Capture the cell that displays the provided text and extract its (X, Y) central coordinate. 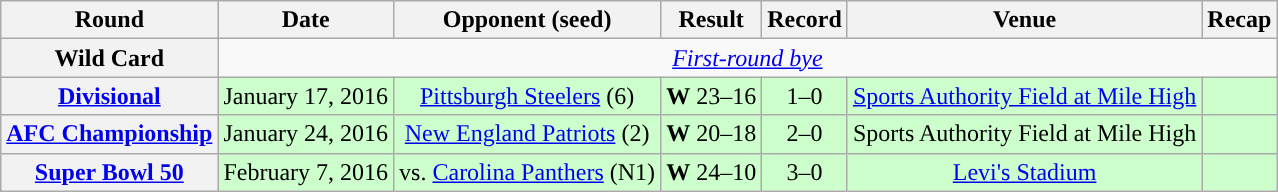
W 23–16 (712, 96)
3–0 (805, 172)
Recap (1240, 20)
February 7, 2016 (306, 172)
New England Patriots (2) (528, 134)
First-round bye (748, 58)
Record (805, 20)
Super Bowl 50 (110, 172)
Venue (1024, 20)
Result (712, 20)
Round (110, 20)
Opponent (seed) (528, 20)
January 17, 2016 (306, 96)
Divisional (110, 96)
W 24–10 (712, 172)
January 24, 2016 (306, 134)
Wild Card (110, 58)
Pittsburgh Steelers (6) (528, 96)
Levi's Stadium (1024, 172)
2–0 (805, 134)
W 20–18 (712, 134)
AFC Championship (110, 134)
vs. Carolina Panthers (N1) (528, 172)
1–0 (805, 96)
Date (306, 20)
